Return (X, Y) of the center of cell containing provided text 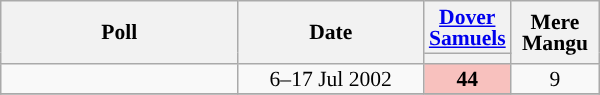
Poll (120, 32)
MereMangu (556, 32)
Dover Samuels (468, 27)
Date (331, 32)
6–17 Jul 2002 (331, 78)
44 (468, 78)
9 (556, 78)
